From the cell containing the given text, extract its center point as [x, y] coordinate. 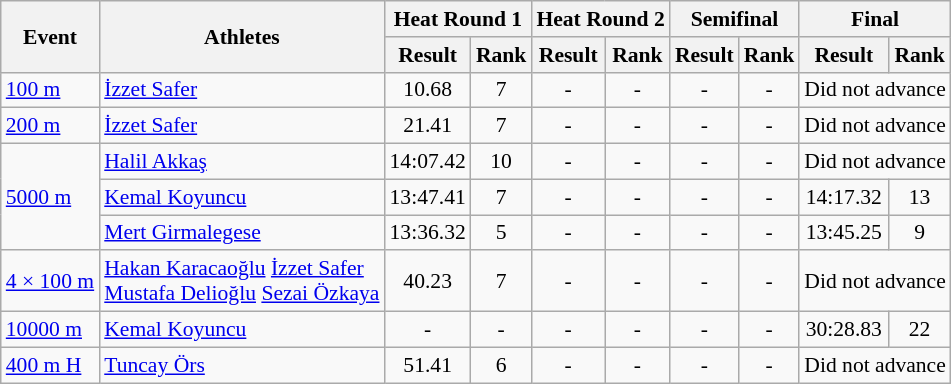
Halil Akkaş [242, 162]
Final [875, 19]
200 m [50, 126]
10000 m [50, 330]
Heat Round 1 [458, 19]
13 [920, 197]
4 × 100 m [50, 282]
13:45.25 [844, 233]
Tuncay Örs [242, 365]
Athletes [242, 36]
100 m [50, 90]
14:17.32 [844, 197]
5 [502, 233]
10.68 [428, 90]
5000 m [50, 198]
51.41 [428, 365]
13:36.32 [428, 233]
14:07.42 [428, 162]
13:47.41 [428, 197]
21.41 [428, 126]
22 [920, 330]
10 [502, 162]
6 [502, 365]
9 [920, 233]
Event [50, 36]
Hakan Karacaoğlu İzzet SaferMustafa Delioğlu Sezai Özkaya [242, 282]
30:28.83 [844, 330]
40.23 [428, 282]
Heat Round 2 [600, 19]
Mert Girmalegese [242, 233]
400 m H [50, 365]
Semifinal [734, 19]
